Return the (x, y) coordinate for the center point of the cell that contains the specified text.  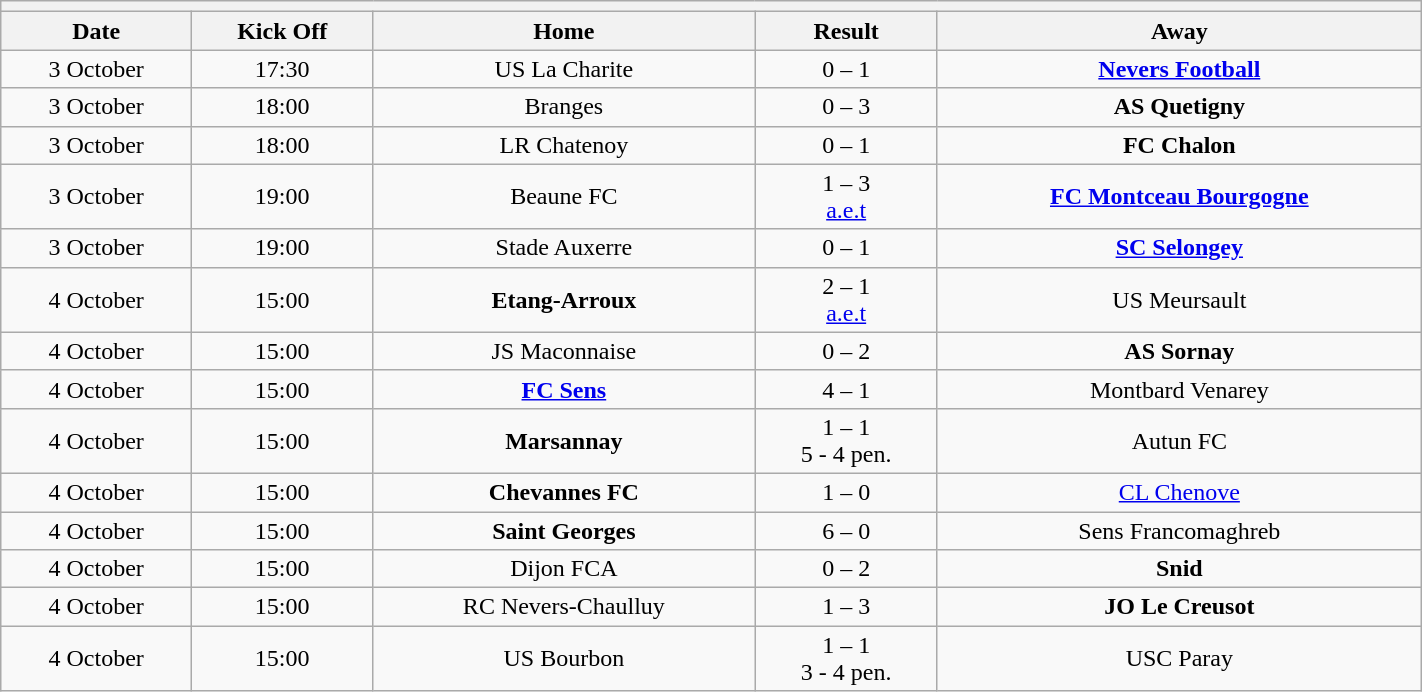
Saint Georges (564, 531)
US La Charite (564, 69)
US Bourbon (564, 658)
FC Montceau Bourgogne (1179, 196)
USC Paray (1179, 658)
CL Chenove (1179, 492)
AS Sornay (1179, 351)
LR Chatenoy (564, 145)
Marsannay (564, 440)
JS Maconnaise (564, 351)
Sens Francomaghreb (1179, 531)
17:30 (282, 69)
Etang-Arroux (564, 300)
Chevannes FC (564, 492)
Home (564, 31)
US Meursault (1179, 300)
JO Le Creusot (1179, 607)
Stade Auxerre (564, 248)
1 – 3 (846, 607)
FC Sens (564, 389)
AS Quetigny (1179, 107)
RC Nevers-Chaulluy (564, 607)
1 – 0 (846, 492)
Branges (564, 107)
4 – 1 (846, 389)
SC Selongey (1179, 248)
Nevers Football (1179, 69)
Kick Off (282, 31)
Beaune FC (564, 196)
2 – 1 a.e.t (846, 300)
Montbard Venarey (1179, 389)
FC Chalon (1179, 145)
Date (96, 31)
Snid (1179, 569)
1 – 1 3 - 4 pen. (846, 658)
Dijon FCA (564, 569)
Away (1179, 31)
6 – 0 (846, 531)
Autun FC (1179, 440)
0 – 3 (846, 107)
Result (846, 31)
1 – 1 5 - 4 pen. (846, 440)
1 – 3 a.e.t (846, 196)
